Locate the cell with the specified text and output its [x, y] center coordinate. 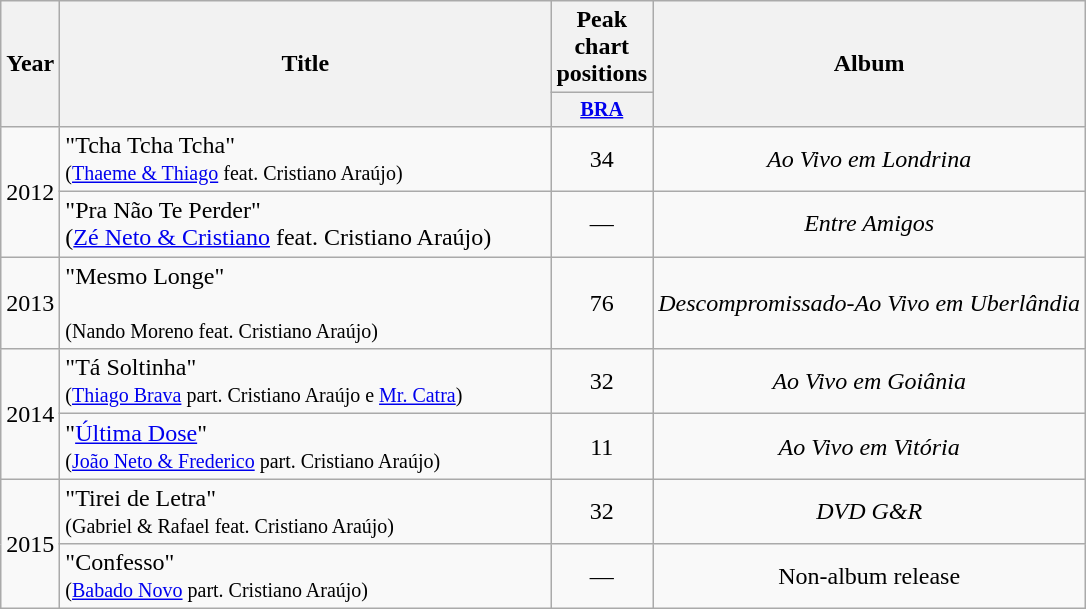
2012 [30, 191]
2014 [30, 414]
"Confesso"(Babado Novo part. Cristiano Araújo) [306, 576]
BRA [602, 110]
Ao Vivo em Londrina [870, 158]
"Última Dose"(João Neto & Frederico part. Cristiano Araújo) [306, 446]
DVD G&R [870, 512]
"Pra Não Te Perder"(Zé Neto & Cristiano feat. Cristiano Araújo) [306, 224]
Entre Amigos [870, 224]
"Tcha Tcha Tcha"(Thaeme & Thiago feat. Cristiano Araújo) [306, 158]
34 [602, 158]
Title [306, 64]
Peak chart positions [602, 47]
76 [602, 303]
11 [602, 446]
Album [870, 64]
Ao Vivo em Goiânia [870, 382]
Year [30, 64]
Ao Vivo em Vitória [870, 446]
"Mesmo Longe"(Nando Moreno feat. Cristiano Araújo) [306, 303]
Descompromissado-Ao Vivo em Uberlândia [870, 303]
2013 [30, 303]
Non-album release [870, 576]
"Tá Soltinha"(Thiago Brava part. Cristiano Araújo e Mr. Catra) [306, 382]
2015 [30, 544]
"Tirei de Letra"(Gabriel & Rafael feat. Cristiano Araújo) [306, 512]
